Output the [X, Y] coordinate of the center of the cell containing the given text.  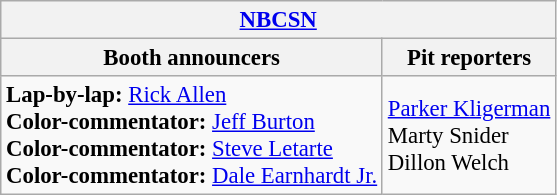
NBCSN [278, 20]
Pit reporters [468, 58]
Parker KligermanMarty SniderDillon Welch [468, 136]
Lap-by-lap: Rick AllenColor-commentator: Jeff BurtonColor-commentator: Steve LetarteColor-commentator: Dale Earnhardt Jr. [192, 136]
Booth announcers [192, 58]
